Scan for the cell matching the given text and deliver its [x, y] coordinate at center. 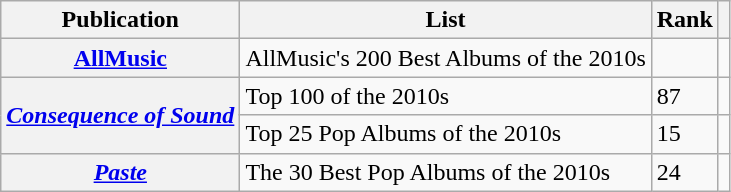
List [446, 20]
24 [684, 172]
Publication [120, 20]
AllMusic [120, 58]
Consequence of Sound [120, 115]
Top 100 of the 2010s [446, 96]
Paste [120, 172]
15 [684, 134]
Rank [684, 20]
Top 25 Pop Albums of the 2010s [446, 134]
The 30 Best Pop Albums of the 2010s [446, 172]
87 [684, 96]
AllMusic's 200 Best Albums of the 2010s [446, 58]
